Scan for the cell matching the given text and deliver its (x, y) coordinate at center. 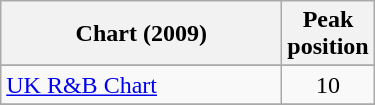
10 (328, 85)
Chart (2009) (142, 34)
UK R&B Chart (142, 85)
Peakposition (328, 34)
